Detect which cell encompasses the target text, then output its [x, y] center coordinate. 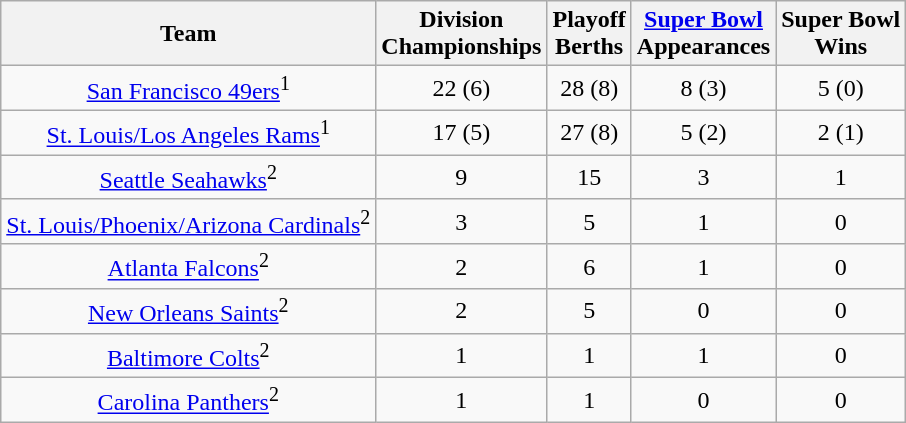
Division Championships [462, 34]
Super BowlAppearances [703, 34]
5 (0) [841, 88]
22 (6) [462, 88]
Super Bowl Wins [841, 34]
Team [188, 34]
27 (8) [589, 132]
Playoff Berths [589, 34]
2 (1) [841, 132]
15 [589, 178]
6 [589, 266]
Baltimore Colts2 [188, 356]
St. Louis/Los Angeles Rams1 [188, 132]
8 (3) [703, 88]
New Orleans Saints2 [188, 312]
5 (2) [703, 132]
17 (5) [462, 132]
Seattle Seahawks2 [188, 178]
9 [462, 178]
28 (8) [589, 88]
Carolina Panthers2 [188, 400]
Atlanta Falcons2 [188, 266]
St. Louis/Phoenix/Arizona Cardinals2 [188, 222]
San Francisco 49ers1 [188, 88]
